Identify which cell holds the provided text, then report its (x, y) central coordinate. 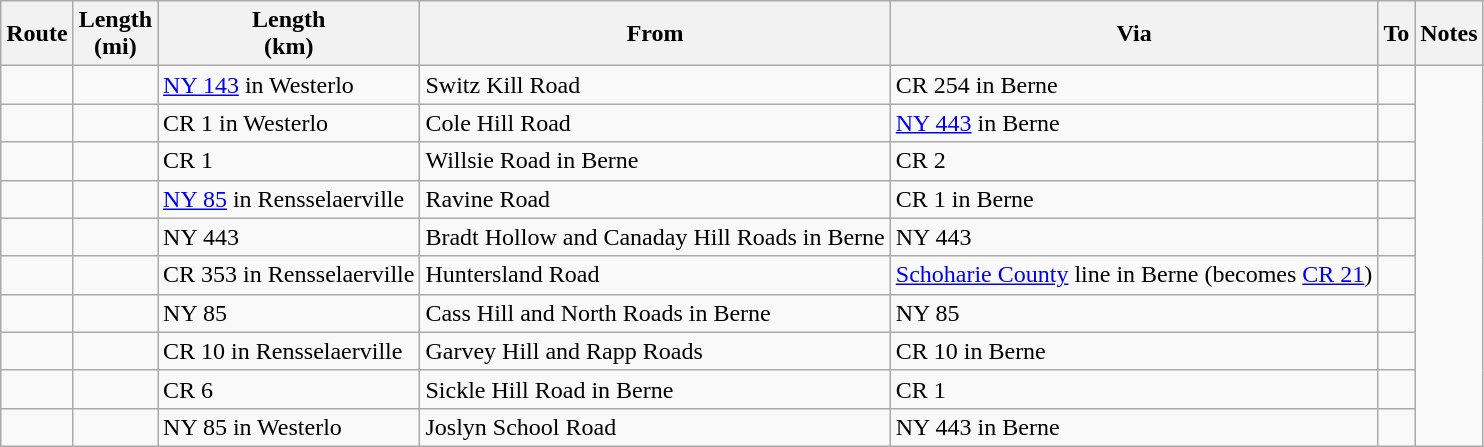
CR 1 in Westerlo (289, 123)
CR 6 (289, 389)
CR 353 in Rensselaerville (289, 275)
NY 85 in Rensselaerville (289, 199)
Willsie Road in Berne (655, 161)
Sickle Hill Road in Berne (655, 389)
Joslyn School Road (655, 427)
To (1396, 34)
Route (37, 34)
Bradt Hollow and Canaday Hill Roads in Berne (655, 237)
Length(km) (289, 34)
CR 2 (1134, 161)
NY 143 in Westerlo (289, 85)
From (655, 34)
Ravine Road (655, 199)
Notes (1449, 34)
Schoharie County line in Berne (becomes CR 21) (1134, 275)
Cass Hill and North Roads in Berne (655, 313)
Garvey Hill and Rapp Roads (655, 351)
Via (1134, 34)
CR 254 in Berne (1134, 85)
Length(mi) (115, 34)
CR 10 in Berne (1134, 351)
NY 85 in Westerlo (289, 427)
Cole Hill Road (655, 123)
CR 1 in Berne (1134, 199)
Switz Kill Road (655, 85)
CR 10 in Rensselaerville (289, 351)
Huntersland Road (655, 275)
